Provide the [x, y] coordinate of the cell's center where the given text is located.  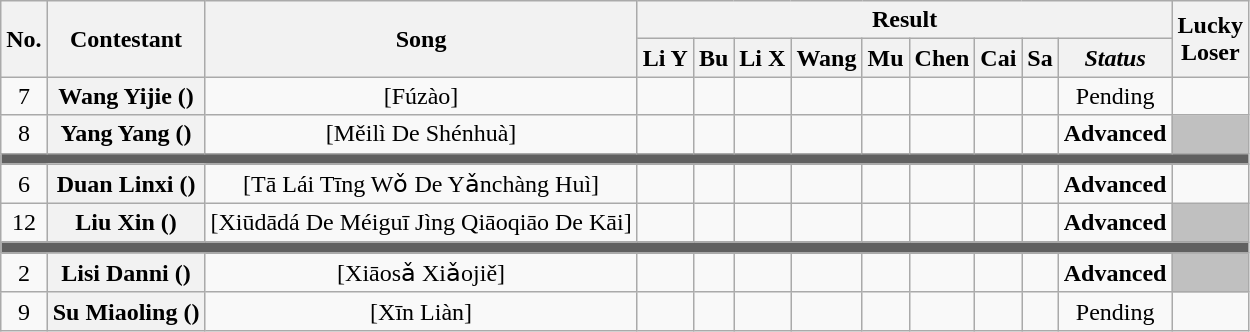
[Fúzào] [421, 96]
Cai [998, 58]
Li Y [665, 58]
Li X [762, 58]
[Xīn Liàn] [421, 311]
Song [421, 39]
2 [24, 273]
Wang [826, 58]
8 [24, 134]
Lisi Danni () [126, 273]
[Xiūdādá De Méiguī Jìng Qiāoqiāo De Kāi] [421, 223]
Liu Xin () [126, 223]
[Xiāosǎ Xiǎojiě] [421, 273]
Yang Yang () [126, 134]
Status [1115, 58]
LuckyLoser [1210, 39]
[Tā Lái Tīng Wǒ De Yǎnchàng Huì] [421, 184]
Mu [886, 58]
Chen [942, 58]
6 [24, 184]
9 [24, 311]
Duan Linxi () [126, 184]
Contestant [126, 39]
12 [24, 223]
Bu [713, 58]
Result [904, 20]
Wang Yijie () [126, 96]
No. [24, 39]
Su Miaoling () [126, 311]
Sa [1040, 58]
7 [24, 96]
[Měilì De Shénhuà] [421, 134]
